Return [X, Y] of the center of cell containing provided text 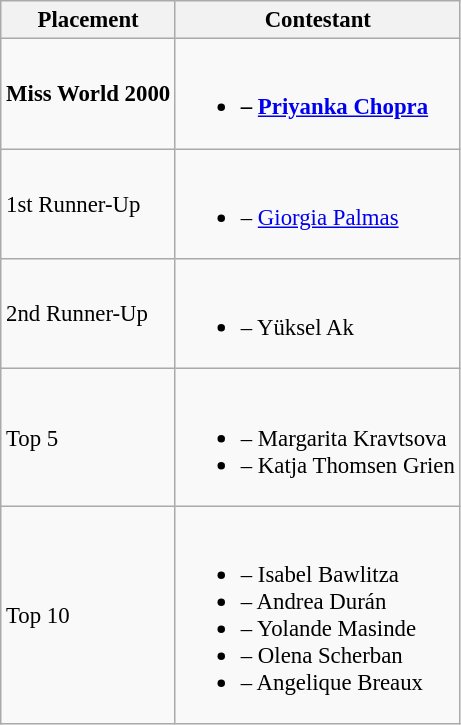
Top 10 [88, 615]
– Priyanka Chopra [318, 94]
– Margarita Kravtsova – Katja Thomsen Grien [318, 438]
1st Runner-Up [88, 204]
Placement [88, 20]
– Giorgia Palmas [318, 204]
– Yüksel Ak [318, 314]
Contestant [318, 20]
Top 5 [88, 438]
– Isabel Bawlitza – Andrea Durán – Yolande Masinde – Olena Scherban – Angelique Breaux [318, 615]
Miss World 2000 [88, 94]
2nd Runner-Up [88, 314]
